Find where the given text appears and provide that cell's center as [X, Y] coordinate. 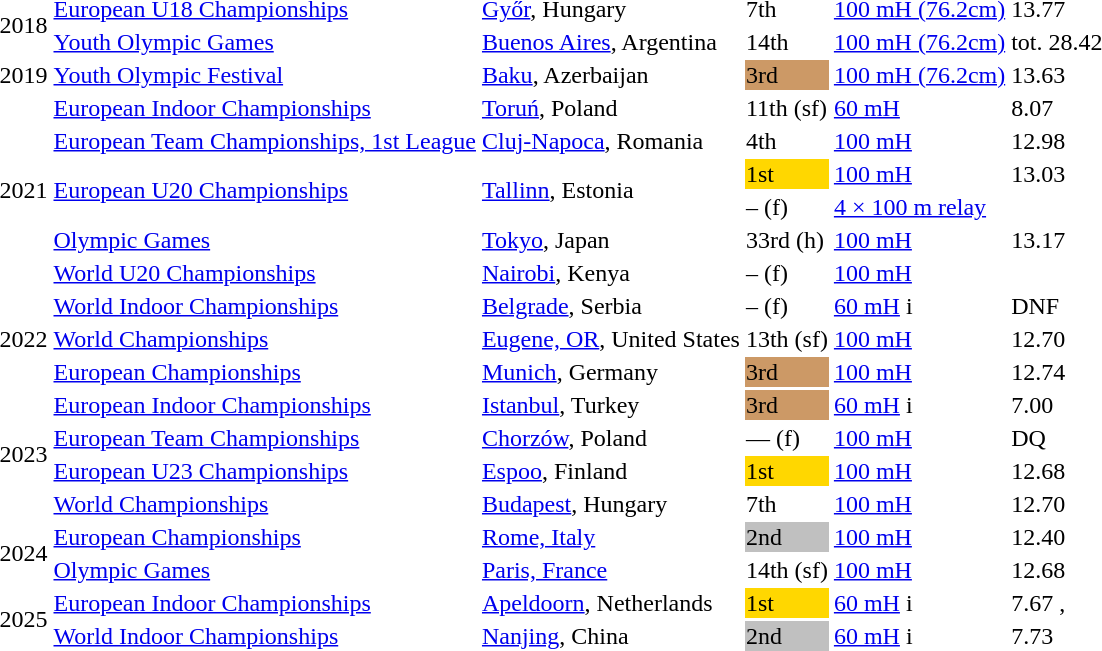
Nairobi, Kenya [610, 273]
Eugene, OR, United States [610, 339]
Nanjing, China [610, 636]
4 × 100 m relay [919, 207]
13th (sf) [786, 339]
European U20 Championships [264, 190]
European Team Championships [264, 438]
World U20 Championships [264, 273]
14th [786, 42]
Tokyo, Japan [610, 240]
— (f) [786, 438]
Youth Olympic Games [264, 42]
Munich, Germany [610, 372]
Tallinn, Estonia [610, 190]
Cluj-Napoca, Romania [610, 141]
Espoo, Finland [610, 471]
Buenos Aires, Argentina [610, 42]
Budapest, Hungary [610, 504]
Belgrade, Serbia [610, 306]
European U23 Championships [264, 471]
4th [786, 141]
14th (sf) [786, 570]
Rome, Italy [610, 537]
Baku, Azerbaijan [610, 75]
60 mH [919, 108]
7th [786, 504]
33rd (h) [786, 240]
11th (sf) [786, 108]
Istanbul, Turkey [610, 405]
Paris, France [610, 570]
Chorzów, Poland [610, 438]
Toruń, Poland [610, 108]
Apeldoorn, Netherlands [610, 603]
Youth Olympic Festival [264, 75]
European Team Championships, 1st League [264, 141]
